For the text-containing cell, return its midpoint in (x, y) coordinate format. 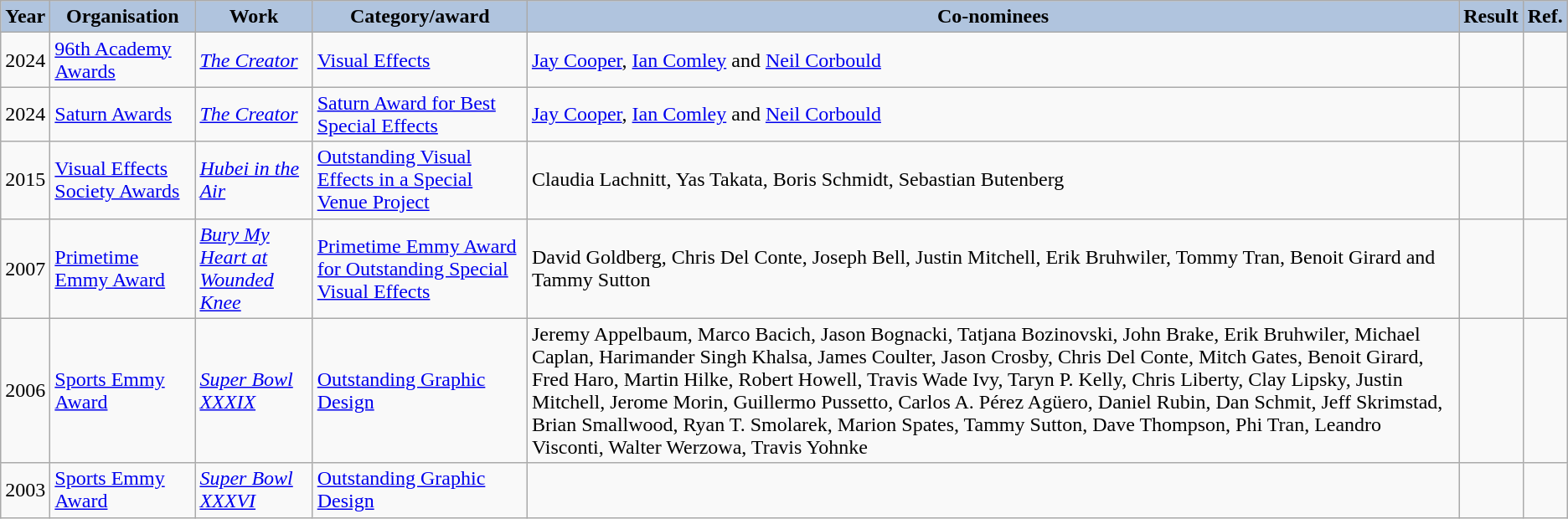
2003 (25, 491)
Category/award (420, 17)
Organisation (122, 17)
Saturn Award for Best Special Effects (420, 114)
2015 (25, 180)
Year (25, 17)
96th Academy Awards (122, 60)
Result (1491, 17)
Hubei in the Air (254, 180)
Ref. (1545, 17)
Visual Effects (420, 60)
Primetime Emmy Award for Outstanding Special Visual Effects (420, 268)
Visual Effects Society Awards (122, 180)
Saturn Awards (122, 114)
Super Bowl XXXIX (254, 390)
Claudia Lachnitt, Yas Takata, Boris Schmidt, Sebastian Butenberg (993, 180)
Work (254, 17)
2006 (25, 390)
David Goldberg, Chris Del Conte, Joseph Bell, Justin Mitchell, Erik Bruhwiler, Tommy Tran, Benoit Girard and Tammy Sutton (993, 268)
Super Bowl XXXVI (254, 491)
2007 (25, 268)
Primetime Emmy Award (122, 268)
Outstanding Visual Effects in a Special Venue Project (420, 180)
Co-nominees (993, 17)
Bury My Heart at Wounded Knee (254, 268)
